Identify which cell holds the provided text, then report its (X, Y) central coordinate. 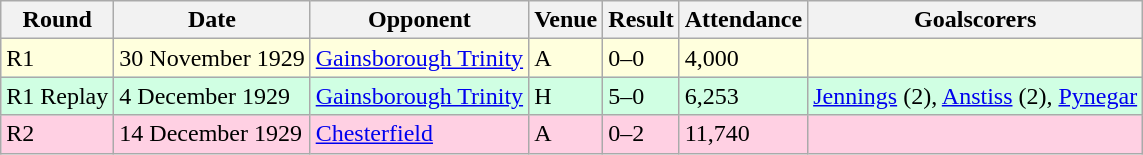
Goalscorers (976, 20)
Jennings (2), Anstiss (2), Pynegar (976, 96)
Round (58, 20)
Result (641, 20)
30 November 1929 (212, 58)
6,253 (743, 96)
R1 Replay (58, 96)
0–0 (641, 58)
0–2 (641, 134)
Date (212, 20)
Venue (566, 20)
H (566, 96)
11,740 (743, 134)
Opponent (419, 20)
Attendance (743, 20)
14 December 1929 (212, 134)
R1 (58, 58)
4,000 (743, 58)
5–0 (641, 96)
R2 (58, 134)
4 December 1929 (212, 96)
Chesterfield (419, 134)
